Determine the (X, Y) coordinate at the center of the cell enclosing the given text.  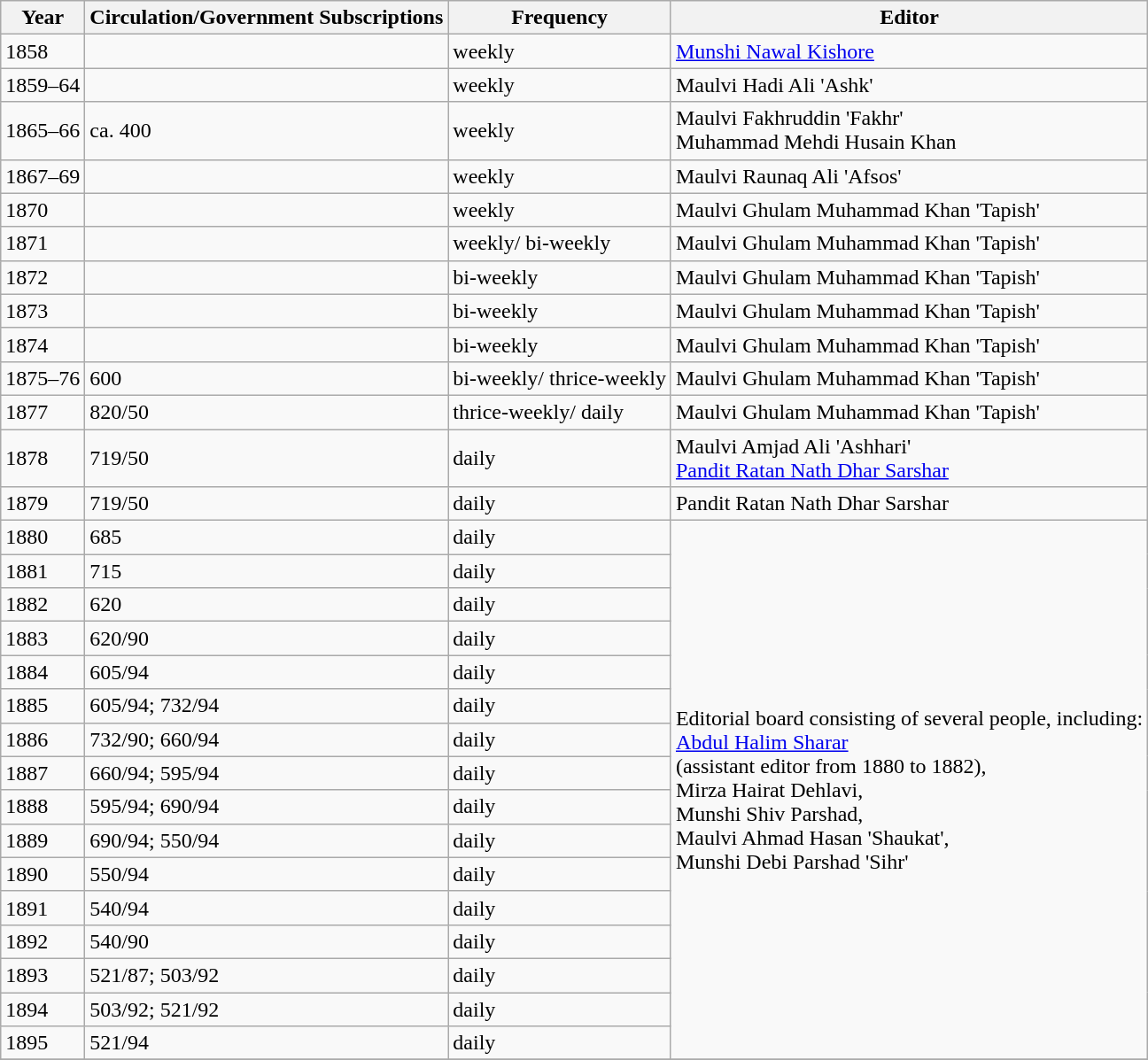
1882 (43, 605)
1883 (43, 638)
1870 (43, 210)
ca. 400 (267, 131)
605/94 (267, 672)
Editor (909, 18)
1873 (43, 311)
1890 (43, 874)
1858 (43, 51)
1891 (43, 908)
521/94 (267, 1043)
503/92; 521/92 (267, 1009)
1894 (43, 1009)
1892 (43, 941)
1880 (43, 538)
521/87; 503/92 (267, 975)
1893 (43, 975)
1874 (43, 344)
685 (267, 538)
1879 (43, 504)
Maulvi Amjad Ali 'Ashhari'Pandit Ratan Nath Dhar Sarshar (909, 457)
Munshi Nawal Kishore (909, 51)
550/94 (267, 874)
732/90; 660/94 (267, 739)
Pandit Ratan Nath Dhar Sarshar (909, 504)
Frequency (560, 18)
1877 (43, 412)
Maulvi Hadi Ali 'Ashk' (909, 85)
Maulvi Fakhruddin 'Fakhr'Muhammad Mehdi Husain Khan (909, 131)
595/94; 690/94 (267, 807)
690/94; 550/94 (267, 840)
1895 (43, 1043)
820/50 (267, 412)
bi-weekly/ thrice-weekly (560, 378)
1889 (43, 840)
540/90 (267, 941)
1865–66 (43, 131)
1881 (43, 571)
Year (43, 18)
620 (267, 605)
weekly/ bi-weekly (560, 244)
1878 (43, 457)
1875–76 (43, 378)
Circulation/Government Subscriptions (267, 18)
540/94 (267, 908)
1859–64 (43, 85)
1885 (43, 706)
thrice-weekly/ daily (560, 412)
660/94; 595/94 (267, 773)
715 (267, 571)
1887 (43, 773)
620/90 (267, 638)
1871 (43, 244)
1888 (43, 807)
1884 (43, 672)
1886 (43, 739)
1872 (43, 277)
Maulvi Raunaq Ali 'Afsos' (909, 176)
1867–69 (43, 176)
600 (267, 378)
605/94; 732/94 (267, 706)
